Pinpoint the cell where the given text exists, returning its (x, y) midpoint coordinate. 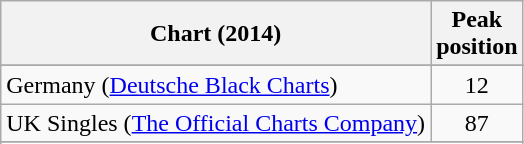
87 (477, 123)
Germany (Deutsche Black Charts) (216, 85)
UK Singles (The Official Charts Company) (216, 123)
Peakposition (477, 34)
Chart (2014) (216, 34)
12 (477, 85)
